From the cell containing the given text, extract its center point as [x, y] coordinate. 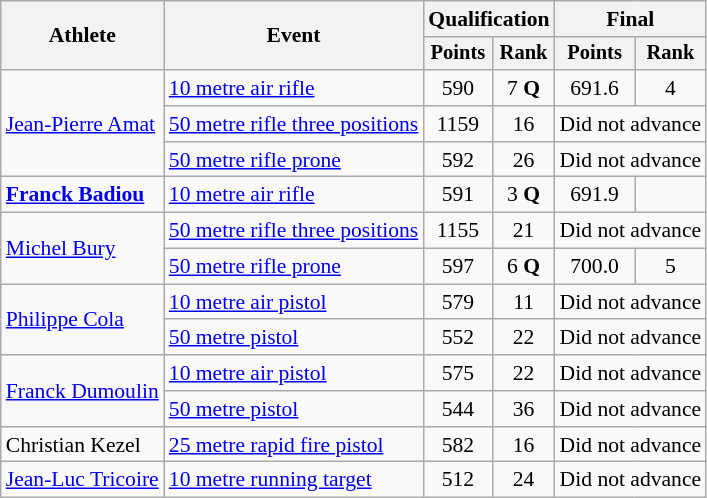
25 metre rapid fire pistol [294, 445]
Final [631, 19]
590 [458, 88]
6 Q [524, 267]
Philippe Cola [82, 320]
11 [524, 302]
4 [671, 88]
Christian Kezel [82, 445]
700.0 [595, 267]
691.9 [595, 195]
Event [294, 36]
5 [671, 267]
Jean-Pierre Amat [82, 124]
26 [524, 160]
Qualification [488, 19]
3 Q [524, 195]
7 Q [524, 88]
36 [524, 409]
10 metre running target [294, 480]
544 [458, 409]
579 [458, 302]
691.6 [595, 88]
Michel Bury [82, 248]
575 [458, 373]
552 [458, 338]
24 [524, 480]
Franck Badiou [82, 195]
1155 [458, 231]
512 [458, 480]
582 [458, 445]
592 [458, 160]
Jean-Luc Tricoire [82, 480]
Franck Dumoulin [82, 390]
597 [458, 267]
591 [458, 195]
Athlete [82, 36]
1159 [458, 124]
21 [524, 231]
